Identify which cell holds the provided text, then report its [X, Y] central coordinate. 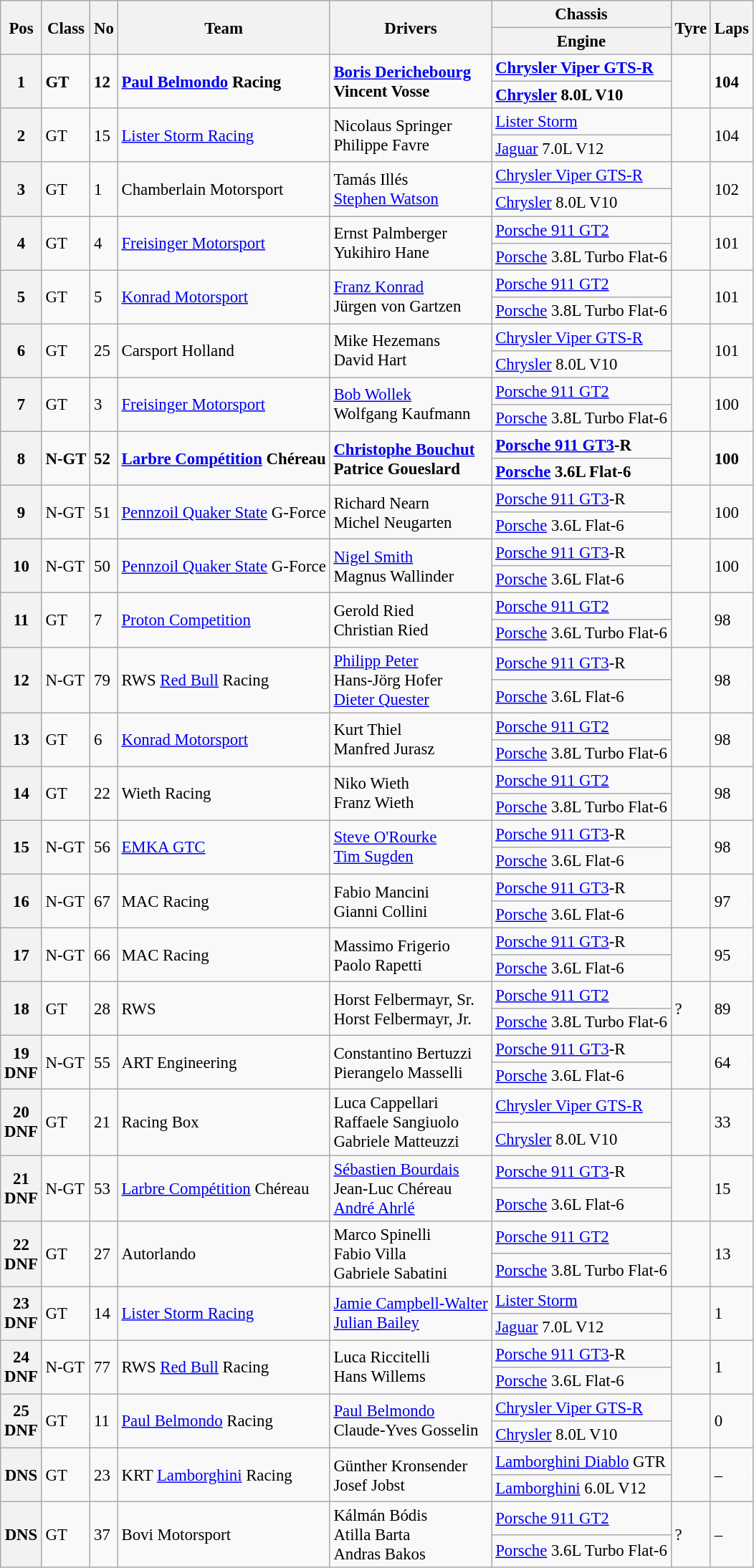
23DNF [22, 1314]
22DNF [22, 1254]
51 [104, 513]
2 [22, 135]
33 [731, 1122]
Mike Hezemans David Hart [411, 351]
Niko Wieth Franz Wieth [411, 794]
28 [104, 1009]
27 [104, 1254]
21DNF [22, 1188]
Laps [731, 27]
Bovi Motorsport [224, 1535]
Sébastien Bourdais Jean-Luc Chéreau André Ahrlé [411, 1188]
Tamás Illés Stephen Watson [411, 189]
EMKA GTC [224, 847]
Gerold Ried Christian Ried [411, 620]
Chamberlain Motorsport [224, 189]
Steve O'Rourke Tim Sugden [411, 847]
KRT Lamborghini Racing [224, 1474]
Tyre [691, 27]
56 [104, 847]
37 [104, 1535]
67 [104, 901]
25DNF [22, 1421]
55 [104, 1063]
66 [104, 956]
0 [731, 1421]
Constantino Bertuzzi Pierangelo Masselli [411, 1063]
Nicolaus Springer Philippe Favre [411, 135]
Massimo Frigerio Paolo Rapetti [411, 956]
52 [104, 458]
Horst Felbermayr, Sr. Horst Felbermayr, Jr. [411, 1009]
97 [731, 901]
9 [22, 513]
8 [22, 458]
Kálmán Bódis Atilla Barta Andras Bakos [411, 1535]
22 [104, 794]
Boris Derichebourg Vincent Vosse [411, 82]
Nigel Smith Magnus Wallinder [411, 566]
Bob Wollek Wolfgang Kaufmann [411, 404]
17 [22, 956]
10 [22, 566]
21 [104, 1122]
Carsport Holland [224, 351]
Paul Belmondo Claude-Yves Gosselin [411, 1421]
19DNF [22, 1063]
Drivers [411, 27]
Richard Nearn Michel Neugarten [411, 513]
89 [731, 1009]
Fabio Mancini Gianni Collini [411, 901]
50 [104, 566]
24DNF [22, 1367]
Jamie Campbell-Walter Julian Bailey [411, 1314]
Chassis [581, 14]
Team [224, 27]
Luca Cappellari Raffaele Sangiuolo Gabriele Matteuzzi [411, 1122]
102 [731, 189]
25 [104, 351]
Autorlando [224, 1254]
79 [104, 680]
16 [22, 901]
Lamborghini 6.0L V12 [581, 1488]
23 [104, 1474]
RWS [224, 1009]
18 [22, 1009]
Luca Riccitelli Hans Willems [411, 1367]
Class [66, 27]
ART Engineering [224, 1063]
Ernst Palmberger Yukihiro Hane [411, 244]
95 [731, 956]
Racing Box [224, 1122]
Kurt Thiel Manfred Jurasz [411, 739]
53 [104, 1188]
Proton Competition [224, 620]
20DNF [22, 1122]
Pos [22, 27]
Lamborghini Diablo GTR [581, 1461]
Günther Kronsender Josef Jobst [411, 1474]
Franz Konrad Jürgen von Gartzen [411, 297]
Christophe Bouchut Patrice Goueslard [411, 458]
No [104, 27]
Wieth Racing [224, 794]
64 [731, 1063]
Philipp Peter Hans-Jörg Hofer Dieter Quester [411, 680]
Marco Spinelli Fabio Villa Gabriele Sabatini [411, 1254]
77 [104, 1367]
Engine [581, 42]
